Return the (X, Y) coordinate for the center point of the cell that contains the specified text.  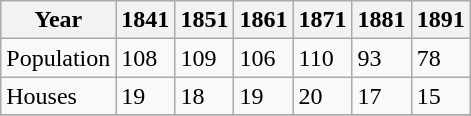
78 (440, 58)
Houses (58, 96)
18 (204, 96)
108 (146, 58)
106 (264, 58)
93 (382, 58)
Population (58, 58)
109 (204, 58)
1851 (204, 20)
1861 (264, 20)
17 (382, 96)
110 (322, 58)
Year (58, 20)
15 (440, 96)
20 (322, 96)
1841 (146, 20)
1891 (440, 20)
1881 (382, 20)
1871 (322, 20)
